Return (x, y) of the center of cell containing provided text 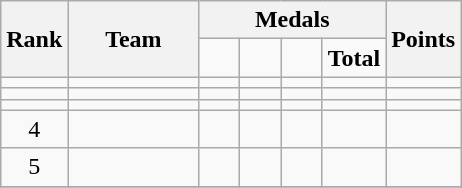
Rank (34, 39)
Team (134, 39)
5 (34, 167)
Total (354, 58)
4 (34, 129)
Medals (292, 20)
Points (424, 39)
